Return [X, Y] of the center of cell containing provided text 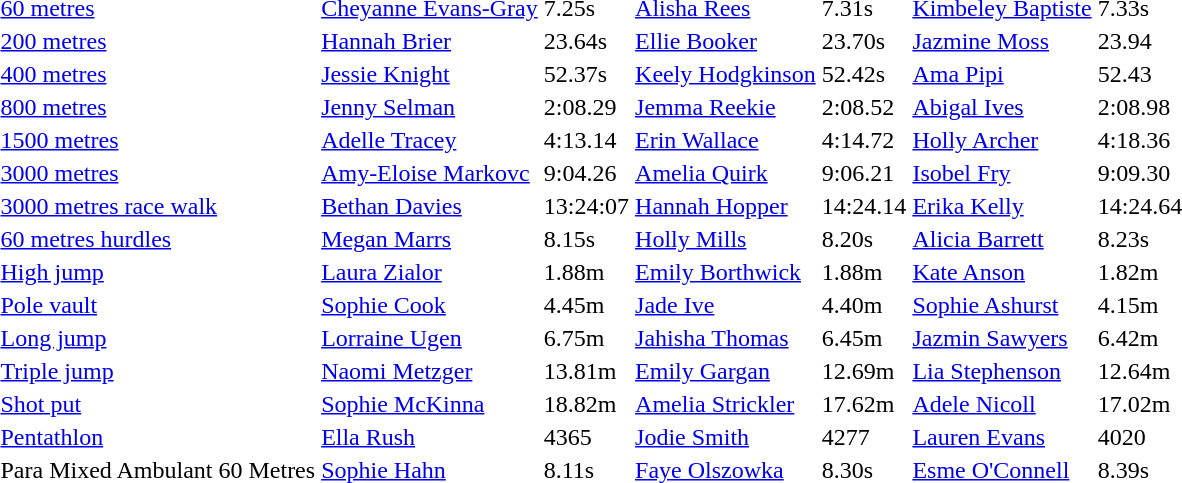
Lia Stephenson [1002, 371]
Holly Mills [726, 239]
Keely Hodgkinson [726, 74]
4365 [586, 437]
Sophie Cook [430, 305]
Abigal Ives [1002, 107]
13:24:07 [586, 206]
Jazmin Sawyers [1002, 338]
Naomi Metzger [430, 371]
13.81m [586, 371]
4:14.72 [864, 140]
Emily Gargan [726, 371]
Jenny Selman [430, 107]
6.45m [864, 338]
2:08.52 [864, 107]
18.82m [586, 404]
Jemma Reekie [726, 107]
Erika Kelly [1002, 206]
Ella Rush [430, 437]
Emily Borthwick [726, 272]
23.64s [586, 41]
Alicia Barrett [1002, 239]
Lauren Evans [1002, 437]
Jazmine Moss [1002, 41]
23.70s [864, 41]
9:04.26 [586, 173]
12.69m [864, 371]
4.45m [586, 305]
Sophie McKinna [430, 404]
8.15s [586, 239]
Amelia Quirk [726, 173]
4:13.14 [586, 140]
Isobel Fry [1002, 173]
4.40m [864, 305]
Lorraine Ugen [430, 338]
9:06.21 [864, 173]
Jodie Smith [726, 437]
Amelia Strickler [726, 404]
52.37s [586, 74]
Bethan Davies [430, 206]
17.62m [864, 404]
Kate Anson [1002, 272]
Jessie Knight [430, 74]
2:08.29 [586, 107]
14:24.14 [864, 206]
Sophie Ashurst [1002, 305]
Adelle Tracey [430, 140]
Jade Ive [726, 305]
6.75m [586, 338]
Holly Archer [1002, 140]
Adele Nicoll [1002, 404]
Laura Zialor [430, 272]
Jahisha Thomas [726, 338]
Hannah Brier [430, 41]
Megan Marrs [430, 239]
Erin Wallace [726, 140]
Ellie Booker [726, 41]
Amy-Eloise Markovc [430, 173]
4277 [864, 437]
Ama Pipi [1002, 74]
52.42s [864, 74]
Hannah Hopper [726, 206]
8.20s [864, 239]
